Detect which cell encompasses the target text, then output its [X, Y] center coordinate. 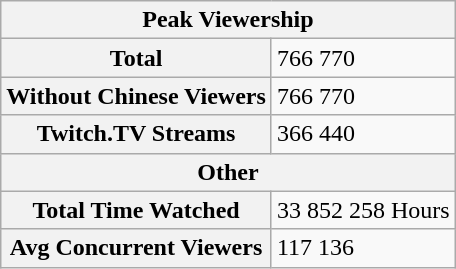
Avg Concurrent Viewers [136, 248]
Peak Viewership [228, 20]
117 136 [363, 248]
Twitch.TV Streams [136, 134]
Without Chinese Viewers [136, 96]
366 440 [363, 134]
33 852 258 Hours [363, 210]
Total [136, 58]
Total Time Watched [136, 210]
Other [228, 172]
